Locate the cell with the specified text and output its [x, y] center coordinate. 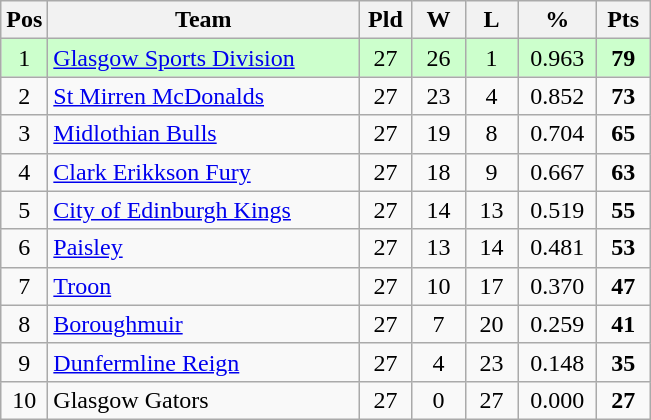
L [492, 20]
Glasgow Sports Division [204, 58]
5 [24, 210]
City of Edinburgh Kings [204, 210]
0.963 [558, 58]
Glasgow Gators [204, 400]
Paisley [204, 248]
6 [24, 248]
Dunfermline Reign [204, 362]
2 [24, 96]
63 [624, 172]
% [558, 20]
65 [624, 134]
53 [624, 248]
0.370 [558, 286]
Clark Erikkson Fury [204, 172]
St Mirren McDonalds [204, 96]
0.259 [558, 324]
0 [438, 400]
0.519 [558, 210]
0.852 [558, 96]
0.000 [558, 400]
Pos [24, 20]
Pts [624, 20]
19 [438, 134]
20 [492, 324]
W [438, 20]
0.148 [558, 362]
55 [624, 210]
Midlothian Bulls [204, 134]
0.667 [558, 172]
0.481 [558, 248]
79 [624, 58]
35 [624, 362]
Team [204, 20]
47 [624, 286]
Boroughmuir [204, 324]
Troon [204, 286]
41 [624, 324]
0.704 [558, 134]
73 [624, 96]
18 [438, 172]
Pld [386, 20]
17 [492, 286]
26 [438, 58]
3 [24, 134]
